Extract the [x, y] coordinate from the center of the cell holding the provided text.  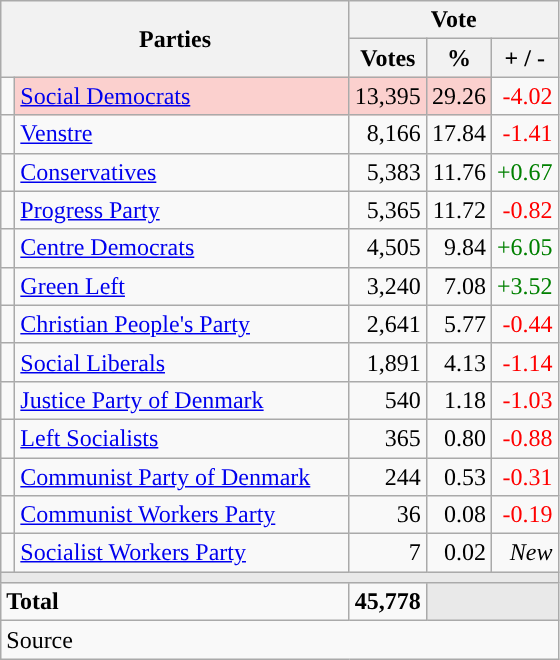
Source [280, 640]
2,641 [388, 324]
7 [388, 553]
1,891 [388, 362]
8,166 [388, 134]
29.26 [458, 96]
11.76 [458, 172]
-0.88 [524, 438]
0.53 [458, 477]
+ / - [524, 58]
45,778 [388, 602]
+3.52 [524, 286]
-0.44 [524, 324]
4.13 [458, 362]
0.02 [458, 553]
-0.19 [524, 515]
-1.14 [524, 362]
5,365 [388, 210]
Venstre [182, 134]
-1.41 [524, 134]
13,395 [388, 96]
3,240 [388, 286]
5,383 [388, 172]
+6.05 [524, 248]
4,505 [388, 248]
9.84 [458, 248]
+0.67 [524, 172]
17.84 [458, 134]
0.08 [458, 515]
Communist Party of Denmark [182, 477]
Centre Democrats [182, 248]
-4.02 [524, 96]
Total [176, 602]
244 [388, 477]
Green Left [182, 286]
Left Socialists [182, 438]
1.18 [458, 400]
Communist Workers Party [182, 515]
-0.31 [524, 477]
New [524, 553]
% [458, 58]
365 [388, 438]
36 [388, 515]
Socialist Workers Party [182, 553]
5.77 [458, 324]
Justice Party of Denmark [182, 400]
-0.82 [524, 210]
Vote [454, 20]
Progress Party [182, 210]
Christian People's Party [182, 324]
-1.03 [524, 400]
7.08 [458, 286]
Conservatives [182, 172]
Parties [176, 39]
0.80 [458, 438]
Social Democrats [182, 96]
11.72 [458, 210]
540 [388, 400]
Social Liberals [182, 362]
Votes [388, 58]
